Find where the given text appears and provide that cell's center as [x, y] coordinate. 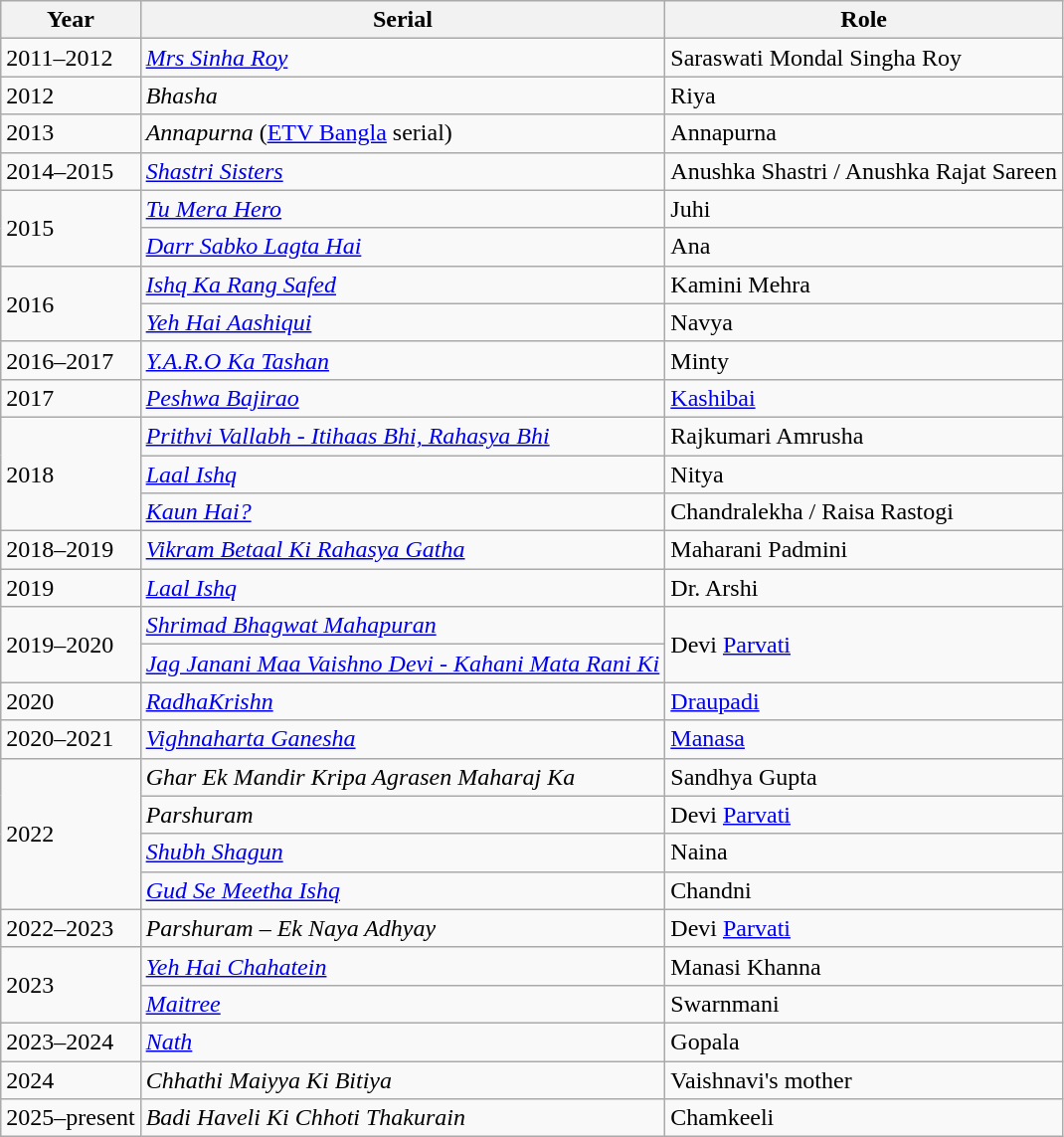
Chamkeeli [864, 1118]
2025–present [71, 1118]
Parshuram [403, 815]
Annapurna (ETV Bangla serial) [403, 133]
2016 [71, 303]
Dr. Arshi [864, 588]
2022 [71, 834]
2020–2021 [71, 739]
Vighnaharta Ganesha [403, 739]
Riya [864, 95]
2015 [71, 228]
Badi Haveli Ki Chhoti Thakurain [403, 1118]
Manasa [864, 739]
Vaishnavi's mother [864, 1079]
2019–2020 [71, 645]
RadhaKrishn [403, 701]
2012 [71, 95]
2018 [71, 474]
Yeh Hai Chahatein [403, 966]
Manasi Khanna [864, 966]
2014–2015 [71, 171]
Jag Janani Maa Vaishno Devi - Kahani Mata Rani Ki [403, 663]
Nitya [864, 474]
2024 [71, 1079]
Prithvi Vallabh - Itihaas Bhi, Rahasya Bhi [403, 436]
Chandni [864, 890]
Mrs Sinha Roy [403, 58]
Kamini Mehra [864, 284]
Sandhya Gupta [864, 777]
Maharani Padmini [864, 550]
Navya [864, 322]
Shrimad Bhagwat Mahapuran [403, 626]
Juhi [864, 209]
Shubh Shagun [403, 853]
Swarnmani [864, 1004]
Serial [403, 20]
Ishq Ka Rang Safed [403, 284]
2022–2023 [71, 928]
Anushka Shastri / Anushka Rajat Sareen [864, 171]
Ana [864, 247]
Annapurna [864, 133]
Peshwa Bajirao [403, 398]
Minty [864, 360]
Nath [403, 1042]
Darr Sabko Lagta Hai [403, 247]
2017 [71, 398]
2020 [71, 701]
Chandralekha / Raisa Rastogi [864, 512]
2023–2024 [71, 1042]
Rajkumari Amrusha [864, 436]
Vikram Betaal Ki Rahasya Gatha [403, 550]
2013 [71, 133]
2023 [71, 985]
Shastri Sisters [403, 171]
Y.A.R.O Ka Tashan [403, 360]
Ghar Ek Mandir Kripa Agrasen Maharaj Ka [403, 777]
Saraswati Mondal Singha Roy [864, 58]
Role [864, 20]
Year [71, 20]
Kaun Hai? [403, 512]
2011–2012 [71, 58]
2018–2019 [71, 550]
Gud Se Meetha Ishq [403, 890]
Bhasha [403, 95]
Chhathi Maiyya Ki Bitiya [403, 1079]
Maitree [403, 1004]
Naina [864, 853]
Gopala [864, 1042]
Kashibai [864, 398]
Draupadi [864, 701]
2016–2017 [71, 360]
2019 [71, 588]
Yeh Hai Aashiqui [403, 322]
Parshuram – Ek Naya Adhyay [403, 928]
Tu Mera Hero [403, 209]
